Return the (x, y) coordinate for the center point of the cell that contains the specified text.  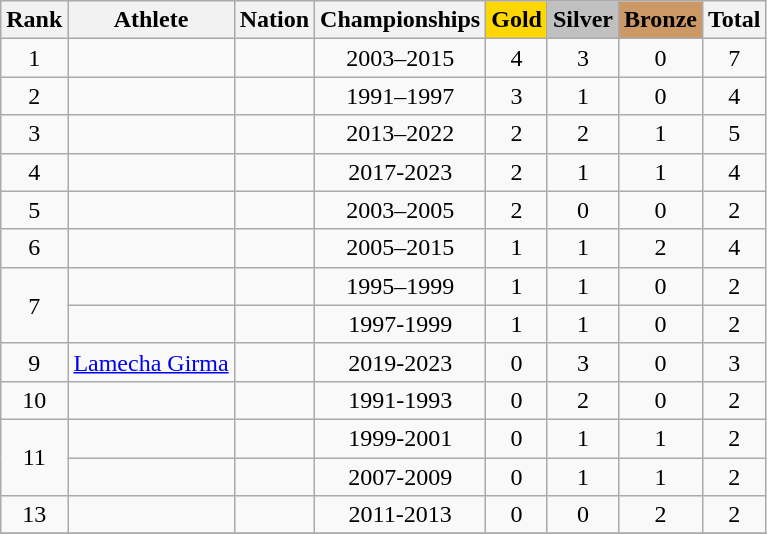
11 (34, 457)
Silver (582, 20)
10 (34, 400)
2003–2015 (400, 58)
Bronze (661, 20)
2003–2005 (400, 210)
1991-1993 (400, 400)
Nation (274, 20)
2007-2009 (400, 477)
6 (34, 248)
1995–1999 (400, 286)
2005–2015 (400, 248)
1991–1997 (400, 96)
1999-2001 (400, 438)
Lamecha Girma (151, 362)
13 (34, 515)
Total (734, 20)
2017-2023 (400, 172)
Gold (517, 20)
Championships (400, 20)
2013–2022 (400, 134)
2019-2023 (400, 362)
Rank (34, 20)
9 (34, 362)
Athlete (151, 20)
2011-2013 (400, 515)
1997-1999 (400, 324)
